Determine the (X, Y) coordinate at the center of the cell enclosing the given text.  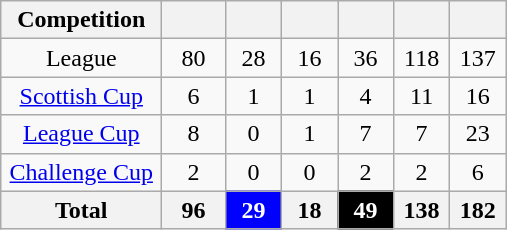
Challenge Cup (82, 172)
Total (82, 210)
8 (194, 134)
138 (422, 210)
80 (194, 58)
182 (478, 210)
4 (366, 96)
League Cup (82, 134)
118 (422, 58)
96 (194, 210)
28 (253, 58)
League (82, 58)
36 (366, 58)
23 (478, 134)
18 (309, 210)
11 (422, 96)
137 (478, 58)
Competition (82, 20)
49 (366, 210)
29 (253, 210)
Scottish Cup (82, 96)
